Capture the cell that displays the provided text and extract its [x, y] central coordinate. 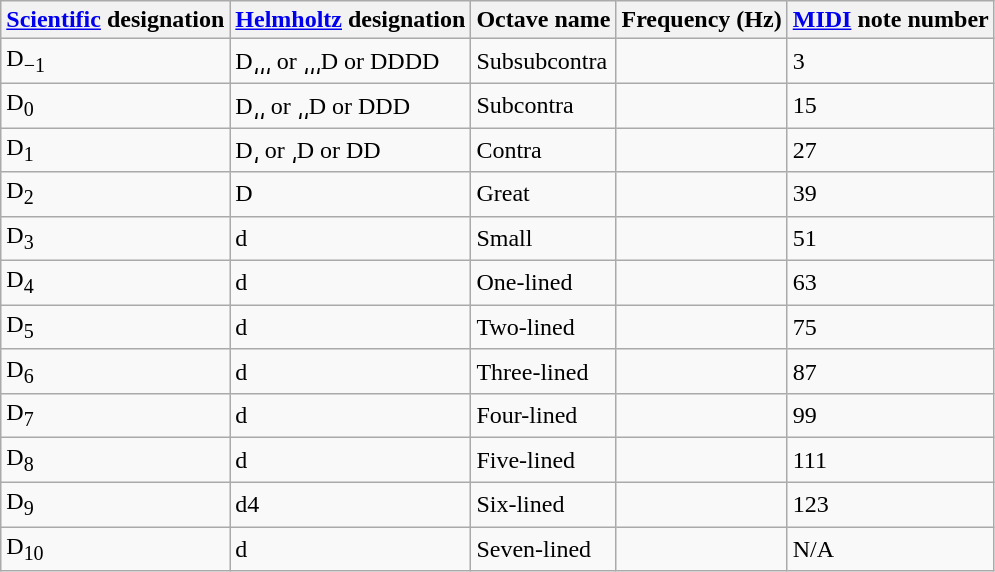
111 [890, 460]
D1 [116, 150]
Subsubcontra [544, 61]
D7 [116, 416]
Three-lined [544, 371]
87 [890, 371]
Two-lined [544, 327]
D10 [116, 549]
27 [890, 150]
51 [890, 238]
d4 [350, 504]
Five-lined [544, 460]
D͵ or ͵D or DD [350, 150]
D0 [116, 105]
Four-lined [544, 416]
Frequency (Hz) [702, 20]
39 [890, 194]
D2 [116, 194]
D8 [116, 460]
75 [890, 327]
D͵͵ or ͵͵D or DDD [350, 105]
D−1 [116, 61]
N/A [890, 549]
D͵͵͵ or ͵͵͵D or DDDD [350, 61]
123 [890, 504]
99 [890, 416]
Six-lined [544, 504]
Small [544, 238]
D4 [116, 283]
Seven-lined [544, 549]
D5 [116, 327]
3 [890, 61]
63 [890, 283]
MIDI note number [890, 20]
One-lined [544, 283]
Scientific designation [116, 20]
Helmholtz designation [350, 20]
Subcontra [544, 105]
Great [544, 194]
D6 [116, 371]
Octave name [544, 20]
D9 [116, 504]
D3 [116, 238]
15 [890, 105]
Contra [544, 150]
D [350, 194]
